Extract the (X, Y) coordinate from the center of the cell holding the provided text.  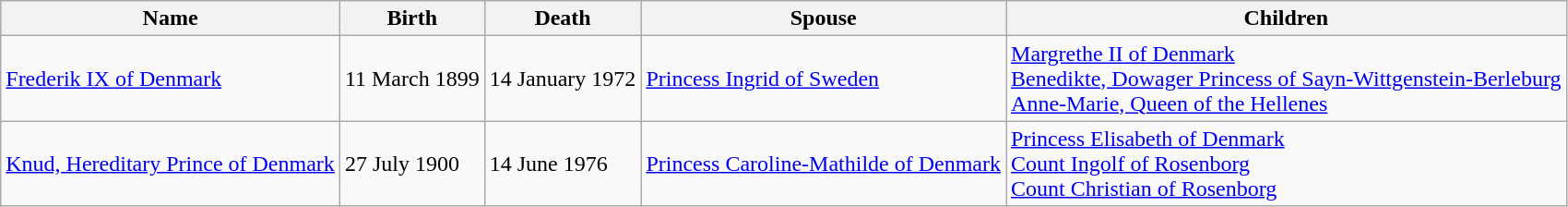
Spouse (824, 18)
Children (1287, 18)
Death (563, 18)
27 July 1900 (411, 164)
14 June 1976 (563, 164)
Birth (411, 18)
Knud, Hereditary Prince of Denmark (171, 164)
Margrethe II of DenmarkBenedikte, Dowager Princess of Sayn-Wittgenstein-BerleburgAnne-Marie, Queen of the Hellenes (1287, 79)
Princess Elisabeth of DenmarkCount Ingolf of RosenborgCount Christian of Rosenborg (1287, 164)
11 March 1899 (411, 79)
14 January 1972 (563, 79)
Frederik IX of Denmark (171, 79)
Princess Caroline-Mathilde of Denmark (824, 164)
Name (171, 18)
Princess Ingrid of Sweden (824, 79)
